From the cell containing the given text, extract its center point as (x, y) coordinate. 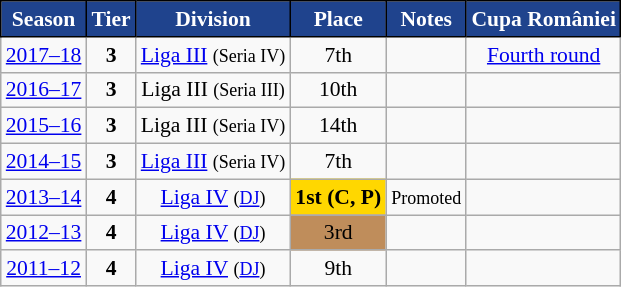
2017–18 (44, 55)
2016–17 (44, 90)
Division (214, 19)
2011–12 (44, 269)
14th (338, 126)
Cupa României (544, 19)
Place (338, 19)
Notes (426, 19)
2014–15 (44, 162)
3rd (338, 233)
10th (338, 90)
Promoted (426, 197)
Season (44, 19)
2013–14 (44, 197)
Fourth round (544, 55)
1st (C, P) (338, 197)
Tier (110, 19)
9th (338, 269)
2012–13 (44, 233)
Liga III (Seria III) (214, 90)
2015–16 (44, 126)
